For the text-containing cell, return its midpoint in (X, Y) coordinate format. 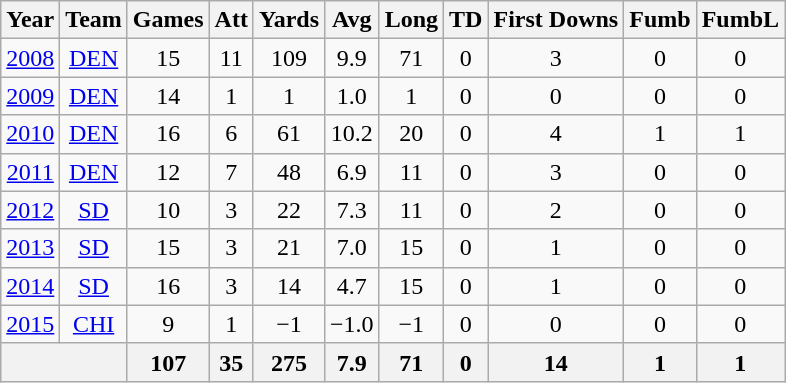
12 (168, 172)
FumbL (740, 20)
Avg (352, 20)
10.2 (352, 134)
48 (288, 172)
Att (231, 20)
2013 (30, 248)
2012 (30, 210)
Yards (288, 20)
Games (168, 20)
4.7 (352, 286)
7.0 (352, 248)
61 (288, 134)
6 (231, 134)
2 (556, 210)
109 (288, 58)
7.3 (352, 210)
CHI (94, 324)
Team (94, 20)
2011 (30, 172)
−1.0 (352, 324)
9 (168, 324)
4 (556, 134)
2015 (30, 324)
First Downs (556, 20)
7 (231, 172)
Long (411, 20)
1.0 (352, 96)
275 (288, 362)
20 (411, 134)
2014 (30, 286)
2010 (30, 134)
35 (231, 362)
2009 (30, 96)
6.9 (352, 172)
9.9 (352, 58)
107 (168, 362)
Year (30, 20)
10 (168, 210)
7.9 (352, 362)
Fumb (660, 20)
21 (288, 248)
TD (466, 20)
22 (288, 210)
2008 (30, 58)
